Provide the [X, Y] coordinate of the cell's center where the given text is located.  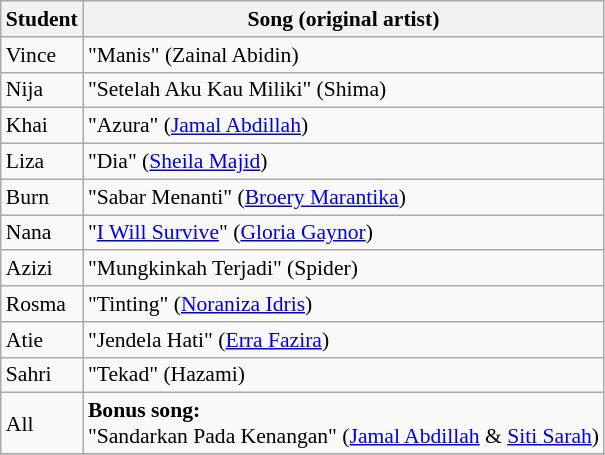
Bonus song: "Sandarkan Pada Kenangan" (Jamal Abdillah & Siti Sarah) [344, 424]
Vince [42, 55]
Azizi [42, 269]
Rosma [42, 304]
Sahri [42, 375]
"I Will Survive" (Gloria Gaynor) [344, 233]
Nija [42, 90]
"Azura" (Jamal Abdillah) [344, 126]
All [42, 424]
Song (original artist) [344, 19]
Student [42, 19]
"Tinting" (Noraniza Idris) [344, 304]
Atie [42, 340]
Burn [42, 197]
Nana [42, 233]
"Sabar Menanti" (Broery Marantika) [344, 197]
"Setelah Aku Kau Miliki" (Shima) [344, 90]
"Dia" (Sheila Majid) [344, 162]
"Jendela Hati" (Erra Fazira) [344, 340]
Khai [42, 126]
"Tekad" (Hazami) [344, 375]
"Manis" (Zainal Abidin) [344, 55]
"Mungkinkah Terjadi" (Spider) [344, 269]
Liza [42, 162]
